Pinpoint the cell where the given text exists, returning its (X, Y) midpoint coordinate. 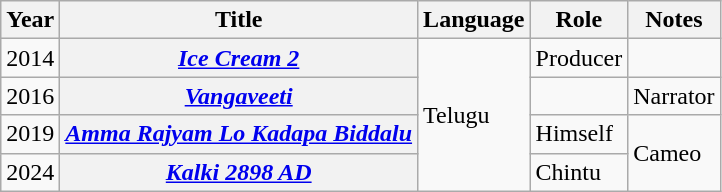
Notes (674, 20)
Chintu (579, 172)
Language (474, 20)
Kalki 2898 AD (239, 172)
Cameo (674, 153)
Role (579, 20)
2014 (30, 58)
Himself (579, 134)
2024 (30, 172)
2019 (30, 134)
Ice Cream 2 (239, 58)
Narrator (674, 96)
Vangaveeti (239, 96)
Title (239, 20)
Telugu (474, 115)
Producer (579, 58)
Amma Rajyam Lo Kadapa Biddalu (239, 134)
Year (30, 20)
2016 (30, 96)
